Provide the (X, Y) coordinate of the cell's center where the given text is located.  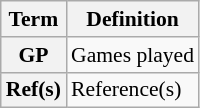
Definition (132, 19)
Term (34, 19)
Games played (132, 55)
GP (34, 55)
Ref(s) (34, 90)
Reference(s) (132, 90)
